Return (X, Y) of the center of cell containing provided text 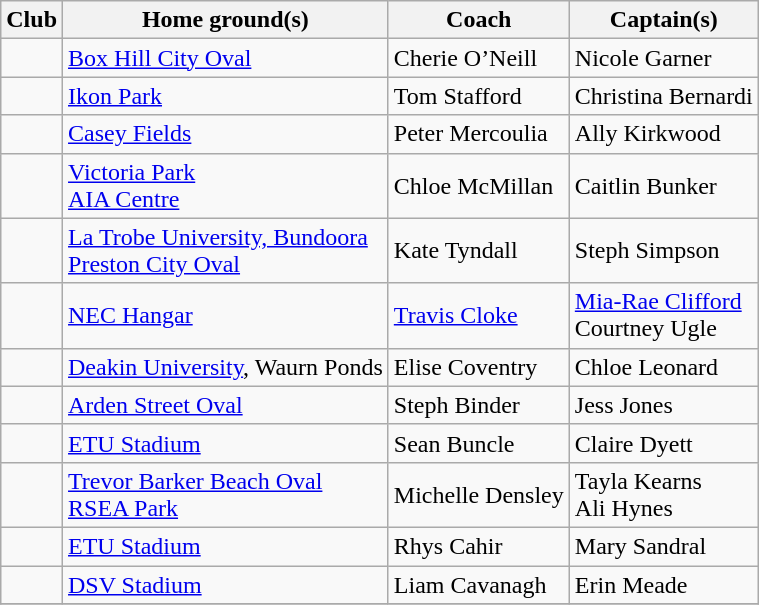
Home ground(s) (226, 20)
Mia-Rae CliffordCourtney Ugle (664, 316)
NEC Hangar (226, 316)
Cherie O’Neill (478, 58)
Steph Binder (478, 405)
Ally Kirkwood (664, 134)
La Trobe University, BundooraPreston City Oval (226, 250)
Club (32, 20)
Arden Street Oval (226, 405)
Tayla KearnsAli Hynes (664, 494)
Claire Dyett (664, 443)
Chloe Leonard (664, 367)
Sean Buncle (478, 443)
Kate Tyndall (478, 250)
Steph Simpson (664, 250)
Peter Mercoulia (478, 134)
Box Hill City Oval (226, 58)
Jess Jones (664, 405)
Chloe McMillan (478, 186)
Caitlin Bunker (664, 186)
Victoria ParkAIA Centre (226, 186)
Trevor Barker Beach OvalRSEA Park (226, 494)
Elise Coventry (478, 367)
Captain(s) (664, 20)
Ikon Park (226, 96)
DSV Stadium (226, 585)
Christina Bernardi (664, 96)
Rhys Cahir (478, 546)
Travis Cloke (478, 316)
Deakin University, Waurn Ponds (226, 367)
Erin Meade (664, 585)
Liam Cavanagh (478, 585)
Michelle Densley (478, 494)
Tom Stafford (478, 96)
Nicole Garner (664, 58)
Coach (478, 20)
Mary Sandral (664, 546)
Casey Fields (226, 134)
